From the cell containing the given text, extract its center point as (x, y) coordinate. 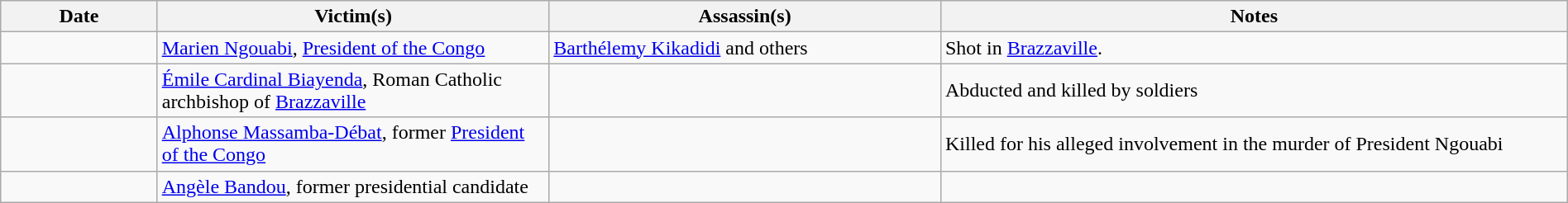
Victim(s) (353, 17)
Alphonse Massamba-Débat, former President of the Congo (353, 144)
Assassin(s) (745, 17)
Émile Cardinal Biayenda, Roman Catholic archbishop of Brazzaville (353, 91)
Shot in Brazzaville. (1254, 48)
Barthélemy Kikadidi and others (745, 48)
Abducted and killed by soldiers (1254, 91)
Killed for his alleged involvement in the murder of President Ngouabi (1254, 144)
Marien Ngouabi, President of the Congo (353, 48)
Notes (1254, 17)
Angèle Bandou, former presidential candidate (353, 186)
Date (79, 17)
